Search for the cell housing the specified text and yield its [X, Y] center coordinate. 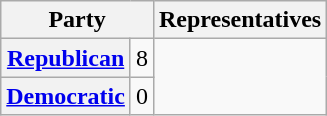
Republican [66, 58]
Democratic [66, 96]
0 [142, 96]
8 [142, 58]
Party [78, 20]
Representatives [240, 20]
